Identify which cell holds the provided text, then report its (X, Y) central coordinate. 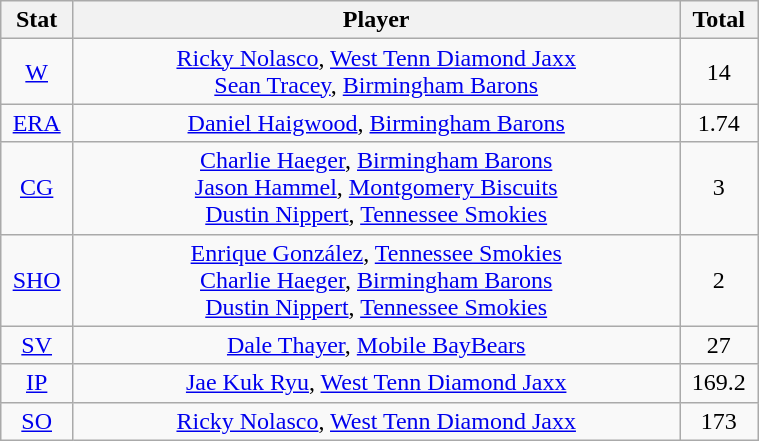
Dale Thayer, Mobile BayBears (376, 345)
W (37, 72)
169.2 (719, 383)
2 (719, 280)
IP (37, 383)
27 (719, 345)
Daniel Haigwood, Birmingham Barons (376, 123)
Enrique González, Tennessee Smokies Charlie Haeger, Birmingham Barons Dustin Nippert, Tennessee Smokies (376, 280)
Jae Kuk Ryu, West Tenn Diamond Jaxx (376, 383)
ERA (37, 123)
SHO (37, 280)
CG (37, 188)
SO (37, 421)
Charlie Haeger, Birmingham Barons Jason Hammel, Montgomery Biscuits Dustin Nippert, Tennessee Smokies (376, 188)
Stat (37, 20)
14 (719, 72)
Total (719, 20)
Ricky Nolasco, West Tenn Diamond Jaxx Sean Tracey, Birmingham Barons (376, 72)
Player (376, 20)
173 (719, 421)
SV (37, 345)
1.74 (719, 123)
Ricky Nolasco, West Tenn Diamond Jaxx (376, 421)
3 (719, 188)
